Identify which cell holds the provided text, then report its [X, Y] central coordinate. 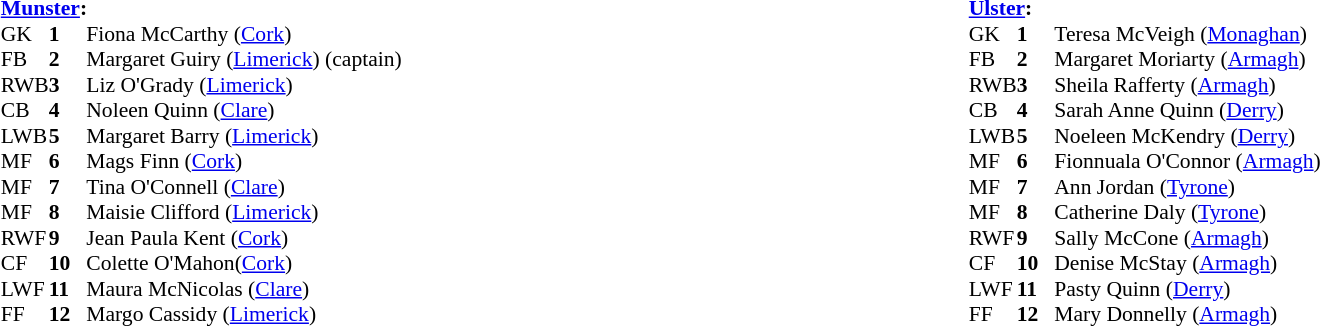
Fiona McCarthy (Cork) [244, 34]
Fionnuala O'Connor (Armagh) [1187, 161]
Mags Finn (Cork) [244, 161]
Ann Jordan (Tyrone) [1187, 187]
Maisie Clifford (Limerick) [244, 213]
Tina O'Connell (Clare) [244, 187]
Pasty Quinn (Derry) [1187, 289]
Sarah Anne Quinn (Derry) [1187, 111]
Noeleen McKendry (Derry) [1187, 136]
Jean Paula Kent (Cork) [244, 238]
Noleen Quinn (Clare) [244, 111]
Margaret Guiry (Limerick) (captain) [244, 59]
Margaret Barry (Limerick) [244, 136]
Sally McCone (Armagh) [1187, 238]
Colette O'Mahon(Cork) [244, 263]
Denise McStay (Armagh) [1187, 263]
Liz O'Grady (Limerick) [244, 85]
Teresa McVeigh (Monaghan) [1187, 34]
Maura McNicolas (Clare) [244, 289]
Margaret Moriarty (Armagh) [1187, 59]
Sheila Rafferty (Armagh) [1187, 85]
Catherine Daly (Tyrone) [1187, 213]
